Locate the cell with the specified text and output its [x, y] center coordinate. 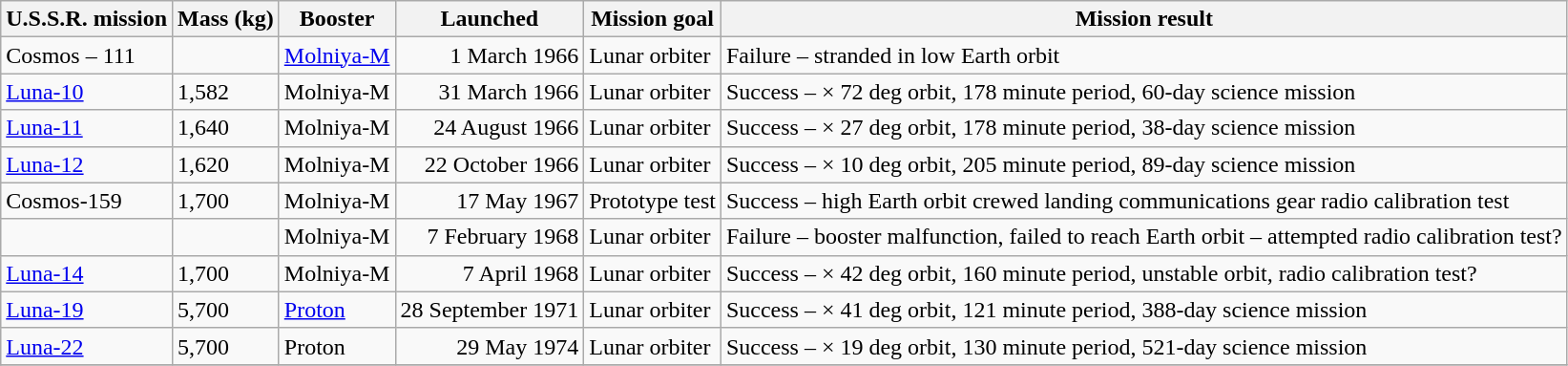
Cosmos – 111 [87, 55]
Luna-14 [87, 273]
31 March 1966 [490, 92]
1,620 [226, 164]
Cosmos-159 [87, 201]
Mission goal [653, 19]
Success – × 10 deg orbit, 205 minute period, 89-day science mission [1143, 164]
28 September 1971 [490, 310]
Mission result [1143, 19]
24 August 1966 [490, 128]
Luna-12 [87, 164]
Prototype test [653, 201]
17 May 1967 [490, 201]
1,582 [226, 92]
Success – × 42 deg orbit, 160 minute period, unstable orbit, radio calibration test? [1143, 273]
Luna-22 [87, 346]
Failure – booster malfunction, failed to reach Earth orbit – attempted radio calibration test? [1143, 237]
Booster [337, 19]
Luna-11 [87, 128]
Launched [490, 19]
Success – × 72 deg orbit, 178 minute period, 60-day science mission [1143, 92]
Mass (kg) [226, 19]
Luna-19 [87, 310]
1,640 [226, 128]
Success – × 19 deg orbit, 130 minute period, 521-day science mission [1143, 346]
Success – × 27 deg orbit, 178 minute period, 38-day science mission [1143, 128]
1 March 1966 [490, 55]
22 October 1966 [490, 164]
7 April 1968 [490, 273]
Luna-10 [87, 92]
Failure – stranded in low Earth orbit [1143, 55]
Success – high Earth orbit crewed landing communications gear radio calibration test [1143, 201]
29 May 1974 [490, 346]
U.S.S.R. mission [87, 19]
Success – × 41 deg orbit, 121 minute period, 388-day science mission [1143, 310]
7 February 1968 [490, 237]
